Locate the cell with the specified text and output its [X, Y] center coordinate. 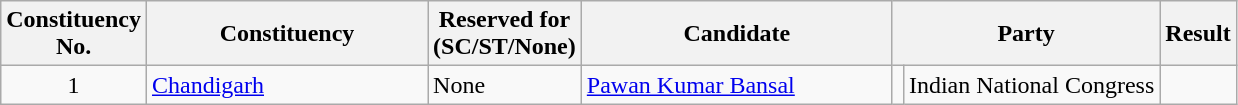
1 [74, 85]
Reserved for(SC/ST/None) [505, 34]
None [505, 85]
Pawan Kumar Bansal [736, 85]
Party [1026, 34]
Constituency [286, 34]
Constituency No. [74, 34]
Candidate [736, 34]
Result [1198, 34]
Indian National Congress [1031, 85]
Chandigarh [286, 85]
